Identify which cell holds the provided text, then report its (X, Y) central coordinate. 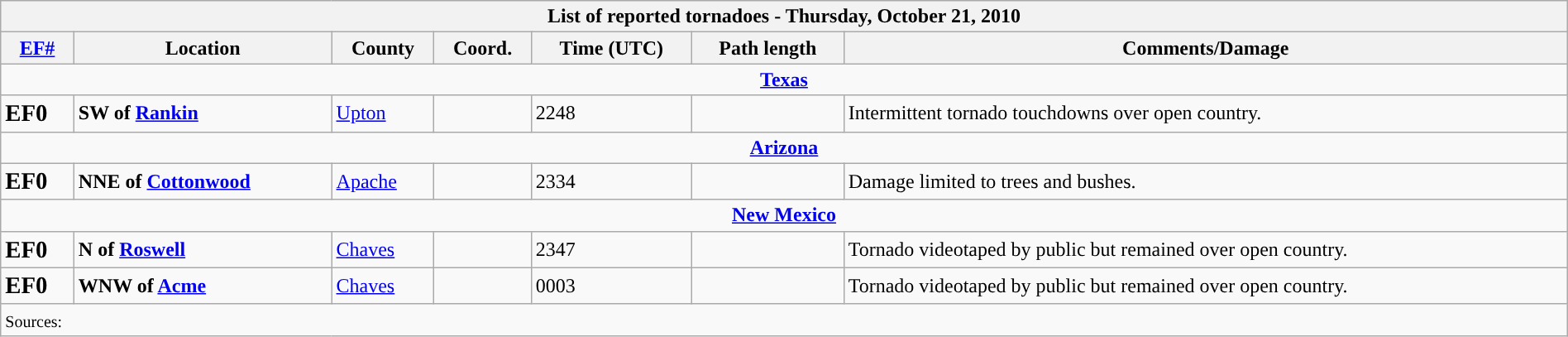
Texas (784, 79)
Intermittent tornado touchdowns over open country. (1206, 113)
Coord. (483, 48)
N of Roswell (203, 249)
Damage limited to trees and bushes. (1206, 181)
SW of Rankin (203, 113)
County (383, 48)
Time (UTC) (611, 48)
Location (203, 48)
New Mexico (784, 215)
WNW of Acme (203, 286)
Upton (383, 113)
2347 (611, 249)
NNE of Cottonwood (203, 181)
0003 (611, 286)
Apache (383, 181)
EF# (38, 48)
2334 (611, 181)
Sources: (784, 320)
Arizona (784, 147)
Path length (768, 48)
List of reported tornadoes - Thursday, October 21, 2010 (784, 17)
Comments/Damage (1206, 48)
2248 (611, 113)
